From the cell containing the given text, extract its center point as [X, Y] coordinate. 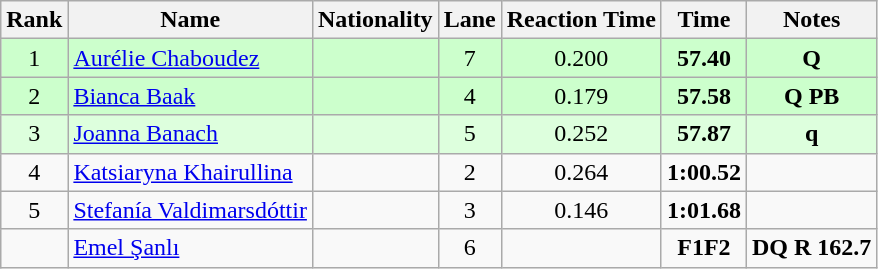
0.179 [581, 96]
Stefanía Valdimarsdóttir [190, 210]
Katsiaryna Khairullina [190, 172]
1:00.52 [704, 172]
57.40 [704, 58]
Aurélie Chaboudez [190, 58]
q [811, 134]
57.58 [704, 96]
Time [704, 20]
6 [470, 248]
Q PB [811, 96]
Reaction Time [581, 20]
7 [470, 58]
Joanna Banach [190, 134]
F1F2 [704, 248]
Bianca Baak [190, 96]
0.264 [581, 172]
57.87 [704, 134]
Lane [470, 20]
DQ R 162.7 [811, 248]
1:01.68 [704, 210]
Rank [34, 20]
1 [34, 58]
Name [190, 20]
0.252 [581, 134]
Emel Şanlı [190, 248]
0.146 [581, 210]
Q [811, 58]
Nationality [375, 20]
0.200 [581, 58]
Notes [811, 20]
